Return (X, Y) of the center of cell containing provided text 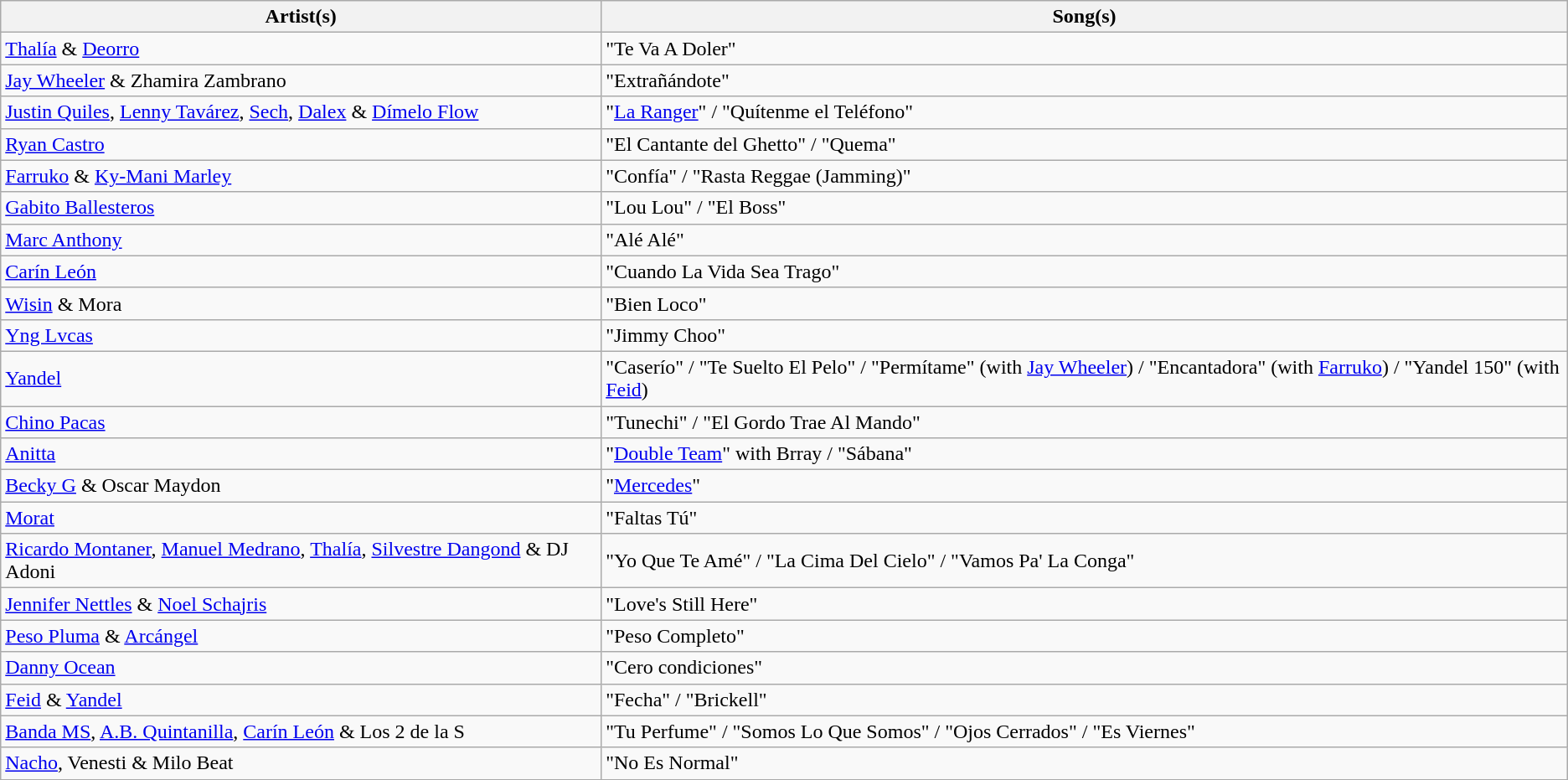
"Yo Que Te Amé" / "La Cima Del Cielo" / "Vamos Pa' La Conga" (1085, 561)
Ryan Castro (302, 144)
"Peso Completo" (1085, 636)
"Te Va A Doler" (1085, 49)
"No Es Normal" (1085, 763)
"Lou Lou" / "El Boss" (1085, 208)
"Fecha" / "Brickell" (1085, 700)
Peso Pluma & Arcángel (302, 636)
"Jimmy Choo" (1085, 335)
Jennifer Nettles & Noel Schajris (302, 604)
Justin Quiles, Lenny Tavárez, Sech, Dalex & Dímelo Flow (302, 112)
"El Cantante del Ghetto" / "Quema" (1085, 144)
Danny Ocean (302, 668)
"Double Team" with Brray / "Sábana" (1085, 454)
"Alé Alé" (1085, 240)
Gabito Ballesteros (302, 208)
Nacho, Venesti & Milo Beat (302, 763)
"Confía" / "Rasta Reggae (Jamming)" (1085, 176)
Carín León (302, 271)
"Mercedes" (1085, 486)
Chino Pacas (302, 421)
Ricardo Montaner, Manuel Medrano, Thalía, Silvestre Dangond & DJ Adoni (302, 561)
"Extrañándote" (1085, 80)
Jay Wheeler & Zhamira Zambrano (302, 80)
Yandel (302, 379)
"Cero condiciones" (1085, 668)
Marc Anthony (302, 240)
"Cuando La Vida Sea Trago" (1085, 271)
"Tu Perfume" / "Somos Lo Que Somos" / "Ojos Cerrados" / "Es Viernes" (1085, 731)
Morat (302, 518)
"La Ranger" / "Quítenme el Teléfono" (1085, 112)
Farruko & Ky-Mani Marley (302, 176)
"Faltas Tú" (1085, 518)
Yng Lvcas (302, 335)
"Love's Still Here" (1085, 604)
"Tunechi" / "El Gordo Trae Al Mando" (1085, 421)
Wisin & Mora (302, 303)
Artist(s) (302, 17)
Feid & Yandel (302, 700)
Thalía & Deorro (302, 49)
Anitta (302, 454)
"Caserío" / "Te Suelto El Pelo" / "Permítame" (with Jay Wheeler) / "Encantadora" (with Farruko) / "Yandel 150" (with Feid) (1085, 379)
"Bien Loco" (1085, 303)
Song(s) (1085, 17)
Becky G & Oscar Maydon (302, 486)
Banda MS, A.B. Quintanilla, Carín León & Los 2 de la S (302, 731)
